Find where the given text appears and provide that cell's center as (x, y) coordinate. 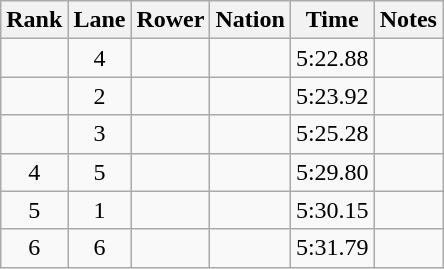
Rower (170, 20)
Notes (408, 20)
5:29.80 (332, 172)
1 (100, 210)
5:30.15 (332, 210)
5:23.92 (332, 96)
5:25.28 (332, 134)
Nation (250, 20)
2 (100, 96)
Rank (34, 20)
5:22.88 (332, 58)
Lane (100, 20)
3 (100, 134)
Time (332, 20)
5:31.79 (332, 248)
